Provide the (x, y) coordinate of the cell's center where the given text is located.  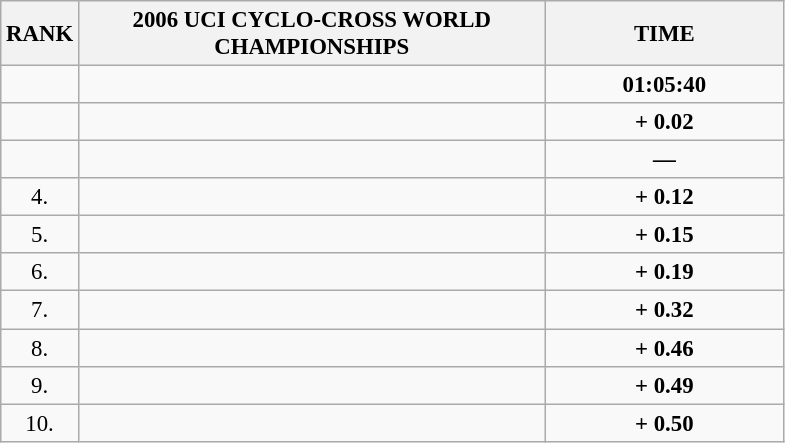
7. (40, 310)
01:05:40 (664, 85)
TIME (664, 34)
10. (40, 423)
+ 0.46 (664, 348)
+ 0.49 (664, 385)
5. (40, 235)
2006 UCI CYCLO-CROSS WORLD CHAMPIONSHIPS (312, 34)
+ 0.32 (664, 310)
6. (40, 273)
— (664, 160)
8. (40, 348)
9. (40, 385)
+ 0.50 (664, 423)
+ 0.19 (664, 273)
RANK (40, 34)
+ 0.15 (664, 235)
+ 0.12 (664, 197)
+ 0.02 (664, 122)
4. (40, 197)
